Return [X, Y] of the center of cell containing provided text 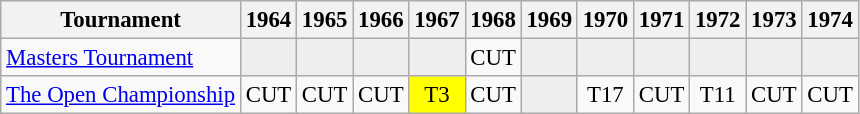
1972 [718, 20]
Tournament [121, 20]
1966 [381, 20]
1969 [549, 20]
1973 [774, 20]
T17 [605, 95]
1974 [830, 20]
Masters Tournament [121, 58]
The Open Championship [121, 95]
1968 [493, 20]
1971 [661, 20]
1964 [268, 20]
T11 [718, 95]
1965 [325, 20]
1970 [605, 20]
T3 [437, 95]
1967 [437, 20]
